Identify which cell holds the provided text, then report its (X, Y) central coordinate. 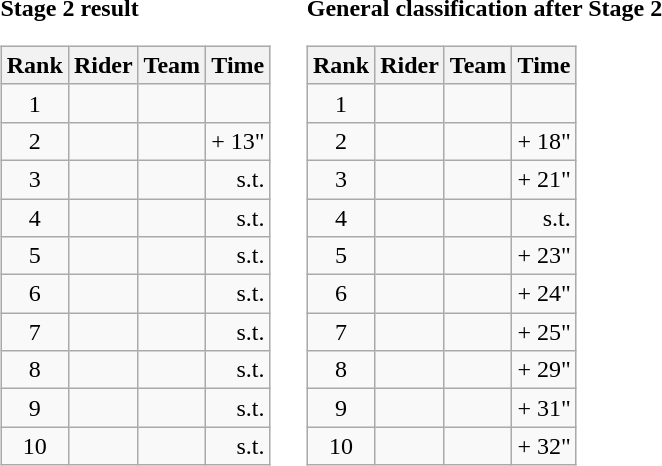
+ 24" (544, 294)
+ 13" (238, 141)
+ 23" (544, 256)
+ 21" (544, 179)
+ 31" (544, 408)
+ 18" (544, 141)
+ 32" (544, 446)
+ 29" (544, 370)
+ 25" (544, 332)
